Determine the [x, y] coordinate at the center of the cell enclosing the given text.  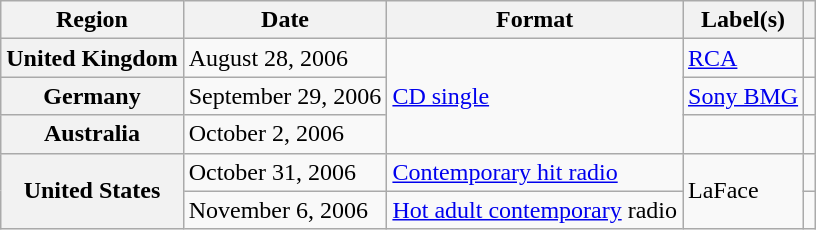
Hot adult contemporary radio [535, 210]
CD single [535, 96]
Label(s) [744, 20]
October 2, 2006 [285, 134]
October 31, 2006 [285, 172]
United States [92, 191]
Australia [92, 134]
September 29, 2006 [285, 96]
November 6, 2006 [285, 210]
Germany [92, 96]
LaFace [744, 191]
Region [92, 20]
United Kingdom [92, 58]
Format [535, 20]
RCA [744, 58]
Date [285, 20]
Contemporary hit radio [535, 172]
Sony BMG [744, 96]
August 28, 2006 [285, 58]
